From the cell containing the given text, extract its center point as (X, Y) coordinate. 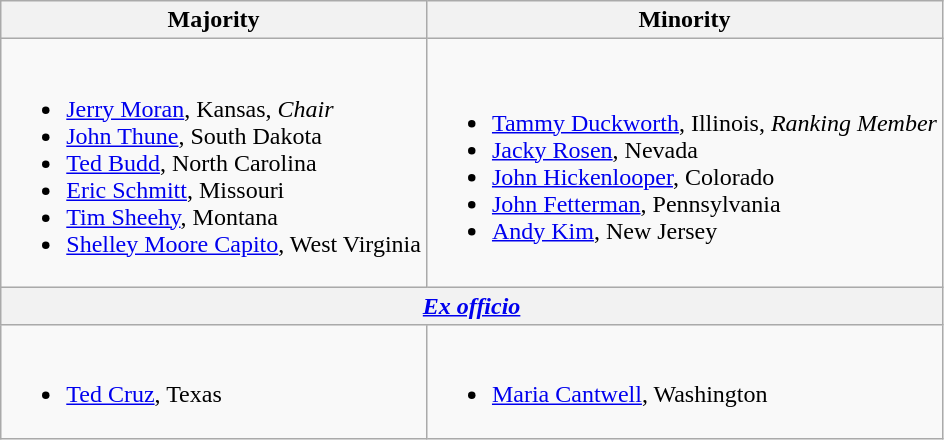
Maria Cantwell, Washington (684, 382)
Tammy Duckworth, Illinois, Ranking MemberJacky Rosen, NevadaJohn Hickenlooper, ColoradoJohn Fetterman, PennsylvaniaAndy Kim, New Jersey (684, 163)
Minority (684, 20)
Ex officio (472, 306)
Majority (214, 20)
Ted Cruz, Texas (214, 382)
